Find where the given text appears and provide that cell's center as [x, y] coordinate. 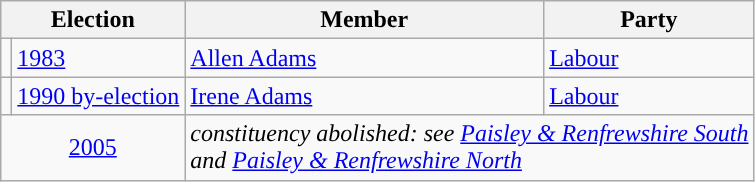
1983 [98, 58]
Irene Adams [364, 96]
Election [93, 20]
Member [364, 20]
Allen Adams [364, 58]
Party [649, 20]
constituency abolished: see Paisley & Renfrewshire Southand Paisley & Renfrewshire North [470, 148]
2005 [93, 148]
1990 by-election [98, 96]
